Identify which cell holds the provided text, then report its (x, y) central coordinate. 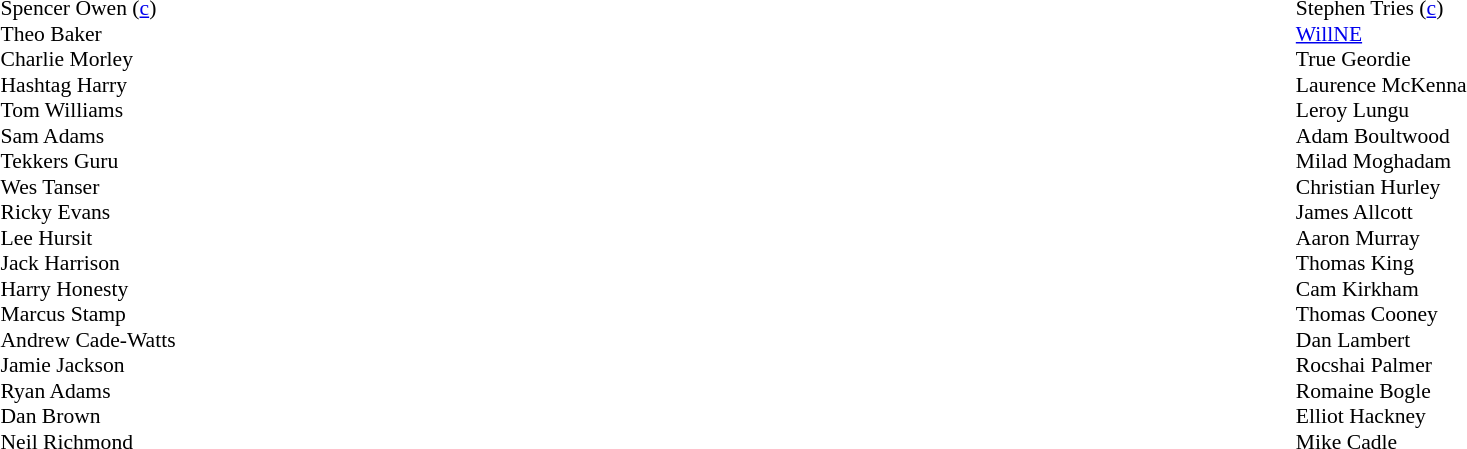
Adam Boultwood (1382, 136)
Rocshai Palmer (1382, 365)
Wes Tanser (88, 187)
Dan Brown (88, 417)
Ryan Adams (88, 391)
Jack Harrison (88, 263)
Dan Lambert (1382, 340)
Leroy Lungu (1382, 111)
Andrew Cade-Watts (88, 340)
Aaron Murray (1382, 238)
Milad Moghadam (1382, 161)
Laurence McKenna (1382, 85)
Tom Williams (88, 111)
Romaine Bogle (1382, 391)
Charlie Morley (88, 59)
Thomas King (1382, 263)
James Allcott (1382, 213)
True Geordie (1382, 59)
Thomas Cooney (1382, 315)
Elliot Hackney (1382, 417)
WillNE (1382, 34)
Tekkers Guru (88, 161)
Harry Honesty (88, 289)
Marcus Stamp (88, 315)
Sam Adams (88, 136)
Lee Hursit (88, 238)
Hashtag Harry (88, 85)
Cam Kirkham (1382, 289)
Ricky Evans (88, 213)
Jamie Jackson (88, 365)
Christian Hurley (1382, 187)
Theo Baker (88, 34)
